Capture the cell that displays the provided text and extract its (X, Y) central coordinate. 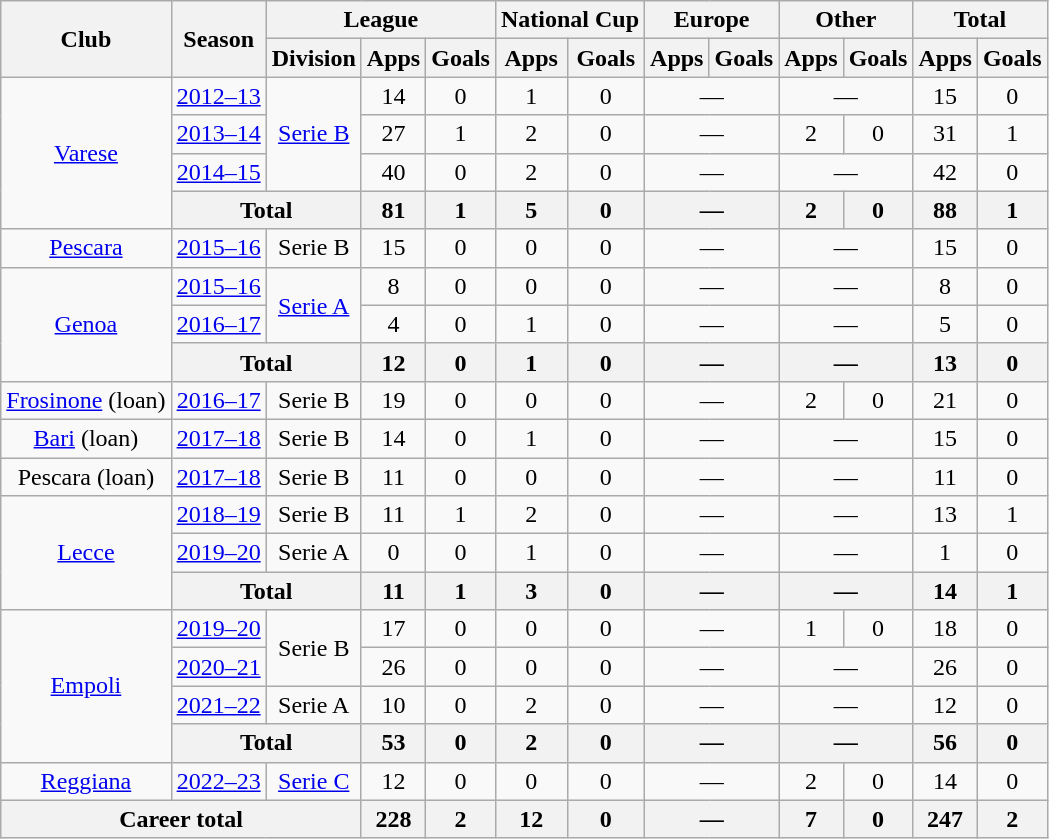
Pescara (86, 248)
Reggiana (86, 781)
Empoli (86, 686)
Other (846, 20)
Lecce (86, 553)
Club (86, 39)
17 (393, 629)
National Cup (570, 20)
Serie C (314, 781)
81 (393, 210)
40 (393, 172)
228 (393, 819)
10 (393, 705)
88 (945, 210)
27 (393, 134)
19 (393, 400)
7 (811, 819)
247 (945, 819)
Europe (712, 20)
42 (945, 172)
2014–15 (218, 172)
2020–21 (218, 667)
2012–13 (218, 96)
Career total (182, 819)
League (380, 20)
18 (945, 629)
Pescara (loan) (86, 477)
2021–22 (218, 705)
2018–19 (218, 515)
Frosinone (loan) (86, 400)
3 (531, 591)
2013–14 (218, 134)
Bari (loan) (86, 438)
Division (314, 58)
4 (393, 324)
53 (393, 743)
56 (945, 743)
Varese (86, 153)
Season (218, 39)
21 (945, 400)
31 (945, 134)
Genoa (86, 324)
2022–23 (218, 781)
